Locate the cell with the specified text and output its [x, y] center coordinate. 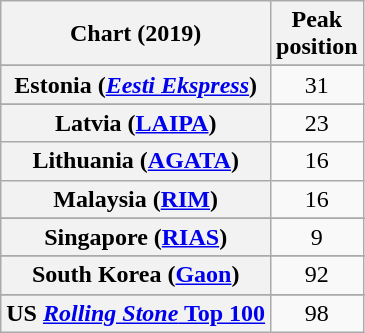
31 [317, 85]
92 [317, 275]
9 [317, 237]
23 [317, 123]
Chart (2019) [136, 34]
Estonia (Eesti Ekspress) [136, 85]
US Rolling Stone Top 100 [136, 313]
South Korea (Gaon) [136, 275]
Malaysia (RIM) [136, 199]
Singapore (RIAS) [136, 237]
Peakposition [317, 34]
98 [317, 313]
Lithuania (AGATA) [136, 161]
Latvia (LAIPA) [136, 123]
